Output the [x, y] coordinate of the center of the cell containing the given text.  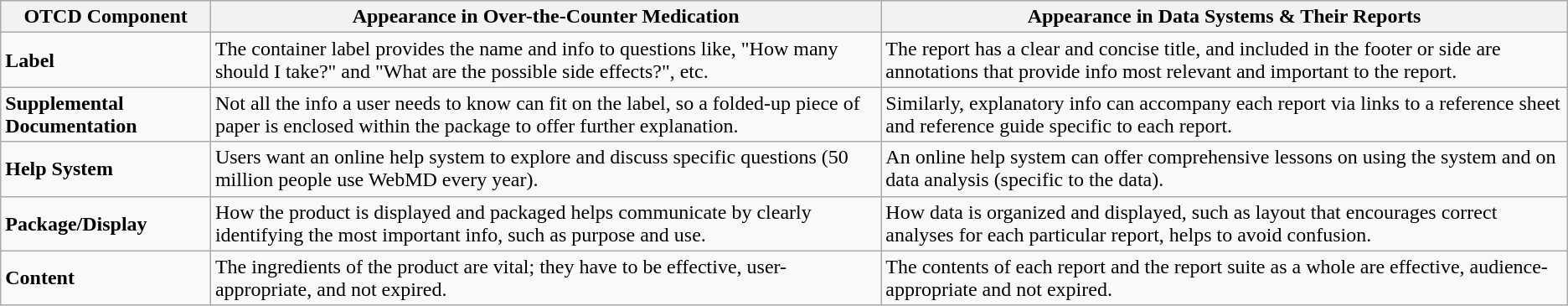
How the product is displayed and packaged helps communicate by clearly identifying the most important info, such as purpose and use. [545, 223]
Package/Display [106, 223]
The contents of each report and the report suite as a whole are effective, audience-appropriate and not expired. [1225, 278]
The ingredients of the product are vital; they have to be effective, user-appropriate, and not expired. [545, 278]
The container label provides the name and info to questions like, "How many should I take?" and "What are the possible side effects?", etc. [545, 60]
Users want an online help system to explore and discuss specific questions (50 million people use WebMD every year). [545, 169]
Help System [106, 169]
Content [106, 278]
Label [106, 60]
Appearance in Over-the-Counter Medication [545, 17]
Appearance in Data Systems & Their Reports [1225, 17]
Supplemental Documentation [106, 114]
OTCD Component [106, 17]
An online help system can offer comprehensive lessons on using the system and on data analysis (specific to the data). [1225, 169]
How data is organized and displayed, such as layout that encourages correct analyses for each particular report, helps to avoid confusion. [1225, 223]
Similarly, explanatory info can accompany each report via links to a reference sheet and reference guide specific to each report. [1225, 114]
